From the cell containing the given text, extract its center point as [x, y] coordinate. 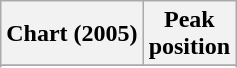
Chart (2005) [72, 34]
Peak position [189, 34]
